Determine the (X, Y) coordinate at the center of the cell enclosing the given text.  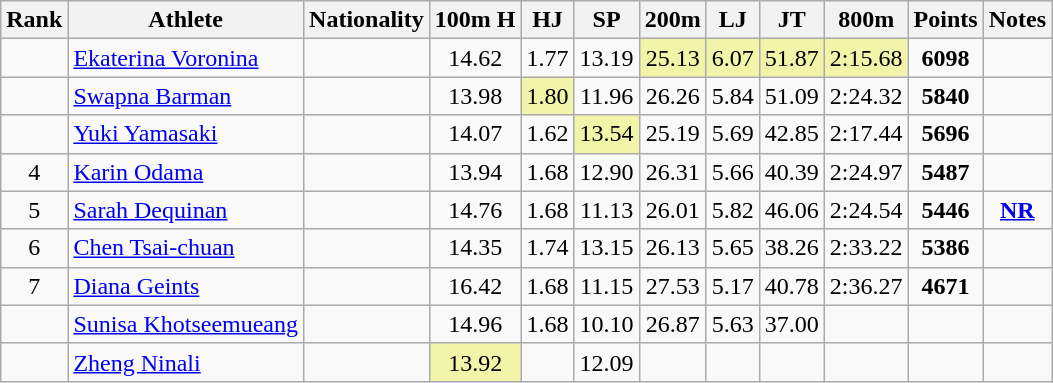
6.07 (732, 58)
2:33.22 (866, 248)
2:24.32 (866, 96)
Rank (34, 20)
Zheng Ninali (186, 362)
5.65 (732, 248)
13.98 (475, 96)
26.87 (672, 324)
Athlete (186, 20)
Sarah Dequinan (186, 210)
100m H (475, 20)
2:17.44 (866, 134)
HJ (548, 20)
5.66 (732, 172)
JT (792, 20)
26.01 (672, 210)
12.09 (606, 362)
LJ (732, 20)
5386 (946, 248)
11.13 (606, 210)
27.53 (672, 286)
Ekaterina Voronina (186, 58)
1.80 (548, 96)
Sunisa Khotseemueang (186, 324)
5 (34, 210)
5.63 (732, 324)
11.96 (606, 96)
14.62 (475, 58)
13.15 (606, 248)
5487 (946, 172)
13.94 (475, 172)
Chen Tsai-chuan (186, 248)
40.39 (792, 172)
Points (946, 20)
SP (606, 20)
25.13 (672, 58)
26.26 (672, 96)
6098 (946, 58)
4 (34, 172)
10.10 (606, 324)
26.31 (672, 172)
26.13 (672, 248)
13.54 (606, 134)
2:24.97 (866, 172)
51.09 (792, 96)
2:24.54 (866, 210)
5446 (946, 210)
Nationality (367, 20)
14.96 (475, 324)
7 (34, 286)
1.77 (548, 58)
Karin Odama (186, 172)
5.17 (732, 286)
2:15.68 (866, 58)
5.82 (732, 210)
5696 (946, 134)
25.19 (672, 134)
40.78 (792, 286)
13.92 (475, 362)
5.69 (732, 134)
11.15 (606, 286)
1.62 (548, 134)
Swapna Barman (186, 96)
4671 (946, 286)
37.00 (792, 324)
14.07 (475, 134)
42.85 (792, 134)
800m (866, 20)
51.87 (792, 58)
1.74 (548, 248)
12.90 (606, 172)
6 (34, 248)
Yuki Yamasaki (186, 134)
2:36.27 (866, 286)
5.84 (732, 96)
16.42 (475, 286)
14.35 (475, 248)
200m (672, 20)
NR (1017, 210)
38.26 (792, 248)
14.76 (475, 210)
Notes (1017, 20)
5840 (946, 96)
Diana Geints (186, 286)
46.06 (792, 210)
13.19 (606, 58)
